Provide the [X, Y] coordinate of the cell's center where the given text is located.  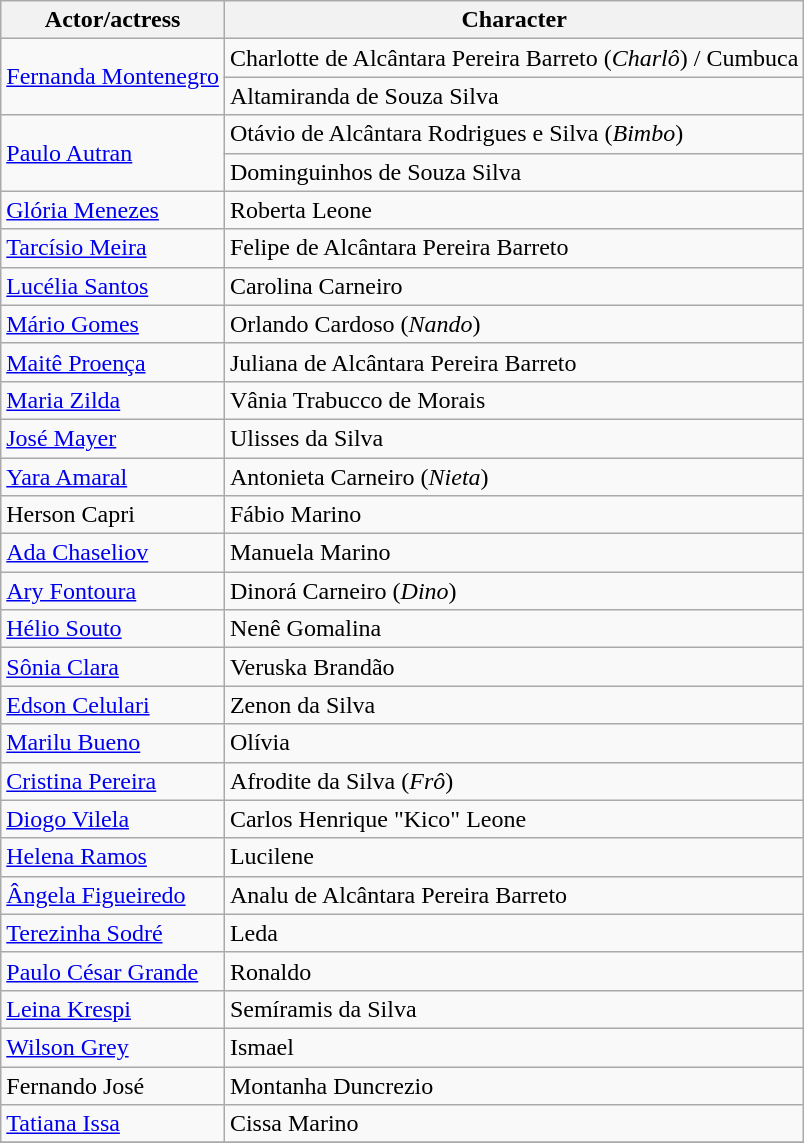
Felipe de Alcântara Pereira Barreto [514, 248]
Maria Zilda [113, 400]
Yara Amaral [113, 477]
Leina Krespi [113, 1009]
Carolina Carneiro [514, 286]
Otávio de Alcântara Rodrigues e Silva (Bimbo) [514, 134]
Cissa Marino [514, 1124]
Zenon da Silva [514, 705]
Edson Celulari [113, 705]
Montanha Duncrezio [514, 1085]
Orlando Cardoso (Nando) [514, 324]
Hélio Souto [113, 629]
Paulo César Grande [113, 971]
Ada Chaseliov [113, 553]
Terezinha Sodré [113, 933]
Fernando José [113, 1085]
Paulo Autran [113, 153]
Marilu Bueno [113, 743]
Ismael [514, 1047]
Mário Gomes [113, 324]
Lucilene [514, 857]
Herson Capri [113, 515]
Helena Ramos [113, 857]
Ary Fontoura [113, 591]
Vânia Trabucco de Morais [514, 400]
Ulisses da Silva [514, 438]
Altamiranda de Souza Silva [514, 96]
Fernanda Montenegro [113, 77]
Lucélia Santos [113, 286]
Carlos Henrique "Kico" Leone [514, 819]
Juliana de Alcântara Pereira Barreto [514, 362]
Cristina Pereira [113, 781]
Olívia [514, 743]
Ronaldo [514, 971]
José Mayer [113, 438]
Wilson Grey [113, 1047]
Tatiana Issa [113, 1124]
Leda [514, 933]
Afrodite da Silva (Frô) [514, 781]
Ângela Figueiredo [113, 895]
Veruska Brandão [514, 667]
Fábio Marino [514, 515]
Dinorá Carneiro (Dino) [514, 591]
Actor/actress [113, 20]
Sônia Clara [113, 667]
Character [514, 20]
Antonieta Carneiro (Nieta) [514, 477]
Dominguinhos de Souza Silva [514, 172]
Semíramis da Silva [514, 1009]
Manuela Marino [514, 553]
Nenê Gomalina [514, 629]
Tarcísio Meira [113, 248]
Charlotte de Alcântara Pereira Barreto (Charlô) / Cumbuca [514, 58]
Maitê Proença [113, 362]
Glória Menezes [113, 210]
Diogo Vilela [113, 819]
Analu de Alcântara Pereira Barreto [514, 895]
Roberta Leone [514, 210]
